Output the (x, y) coordinate of the center of the cell containing the given text.  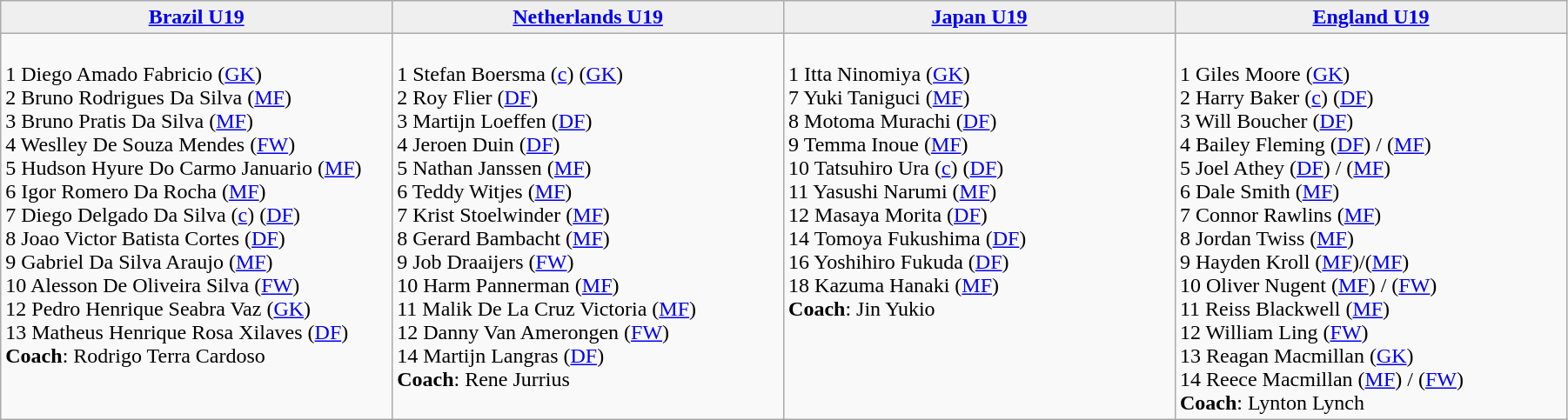
Japan U19 (980, 17)
Brazil U19 (197, 17)
Netherlands U19 (588, 17)
England U19 (1370, 17)
